Determine the [X, Y] coordinate at the center of the cell enclosing the given text.  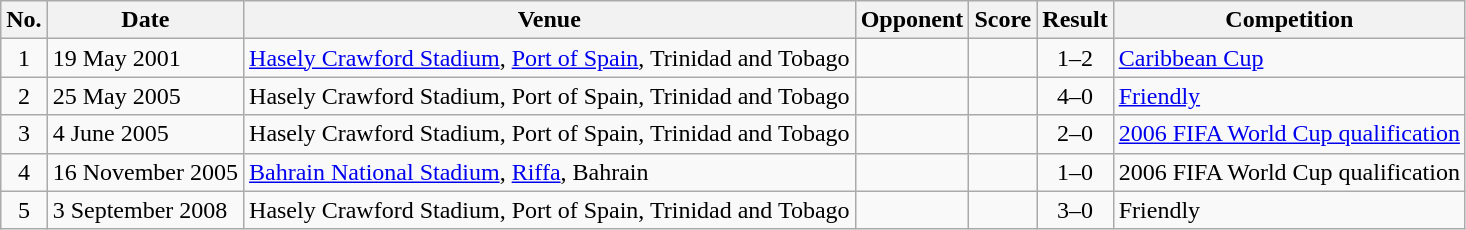
Bahrain National Stadium, Riffa, Bahrain [550, 172]
Caribbean Cup [1289, 58]
2 [24, 96]
Opponent [912, 20]
19 May 2001 [145, 58]
Venue [550, 20]
4 June 2005 [145, 134]
16 November 2005 [145, 172]
1–2 [1075, 58]
25 May 2005 [145, 96]
3 [24, 134]
No. [24, 20]
Competition [1289, 20]
Score [1003, 20]
2–0 [1075, 134]
3 September 2008 [145, 210]
3–0 [1075, 210]
4 [24, 172]
4–0 [1075, 96]
1–0 [1075, 172]
Date [145, 20]
Result [1075, 20]
1 [24, 58]
5 [24, 210]
